Detect which cell encompasses the target text, then output its (X, Y) center coordinate. 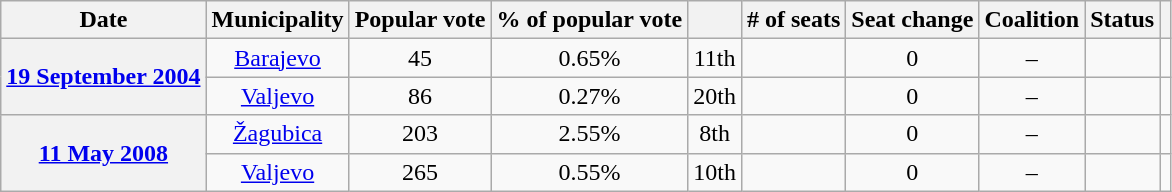
Coalition (1032, 20)
Popular vote (420, 20)
265 (420, 172)
0.27% (590, 96)
2.55% (590, 134)
Municipality (278, 20)
45 (420, 58)
20th (715, 96)
Status (1122, 20)
11th (715, 58)
Barajevo (278, 58)
Žagubica (278, 134)
% of popular vote (590, 20)
Date (104, 20)
0.65% (590, 58)
11 May 2008 (104, 153)
8th (715, 134)
Seat change (912, 20)
19 September 2004 (104, 77)
# of seats (793, 20)
10th (715, 172)
0.55% (590, 172)
203 (420, 134)
86 (420, 96)
